Return (x, y) of the center of cell containing provided text 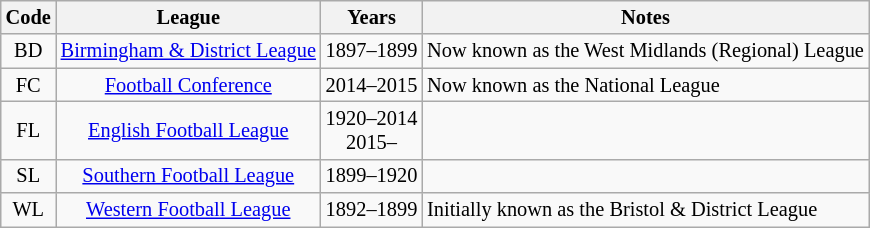
Southern Football League (188, 176)
League (188, 17)
Birmingham & District League (188, 51)
Western Football League (188, 210)
Football Conference (188, 85)
Now known as the National League (646, 85)
Code (28, 17)
FL (28, 130)
1899–1920 (372, 176)
1892–1899 (372, 210)
1897–1899 (372, 51)
English Football League (188, 130)
Years (372, 17)
WL (28, 210)
Now known as the West Midlands (Regional) League (646, 51)
FC (28, 85)
Initially known as the Bristol & District League (646, 210)
2014–2015 (372, 85)
Notes (646, 17)
SL (28, 176)
1920–20142015– (372, 130)
BD (28, 51)
